Capture the cell that displays the provided text and extract its (X, Y) central coordinate. 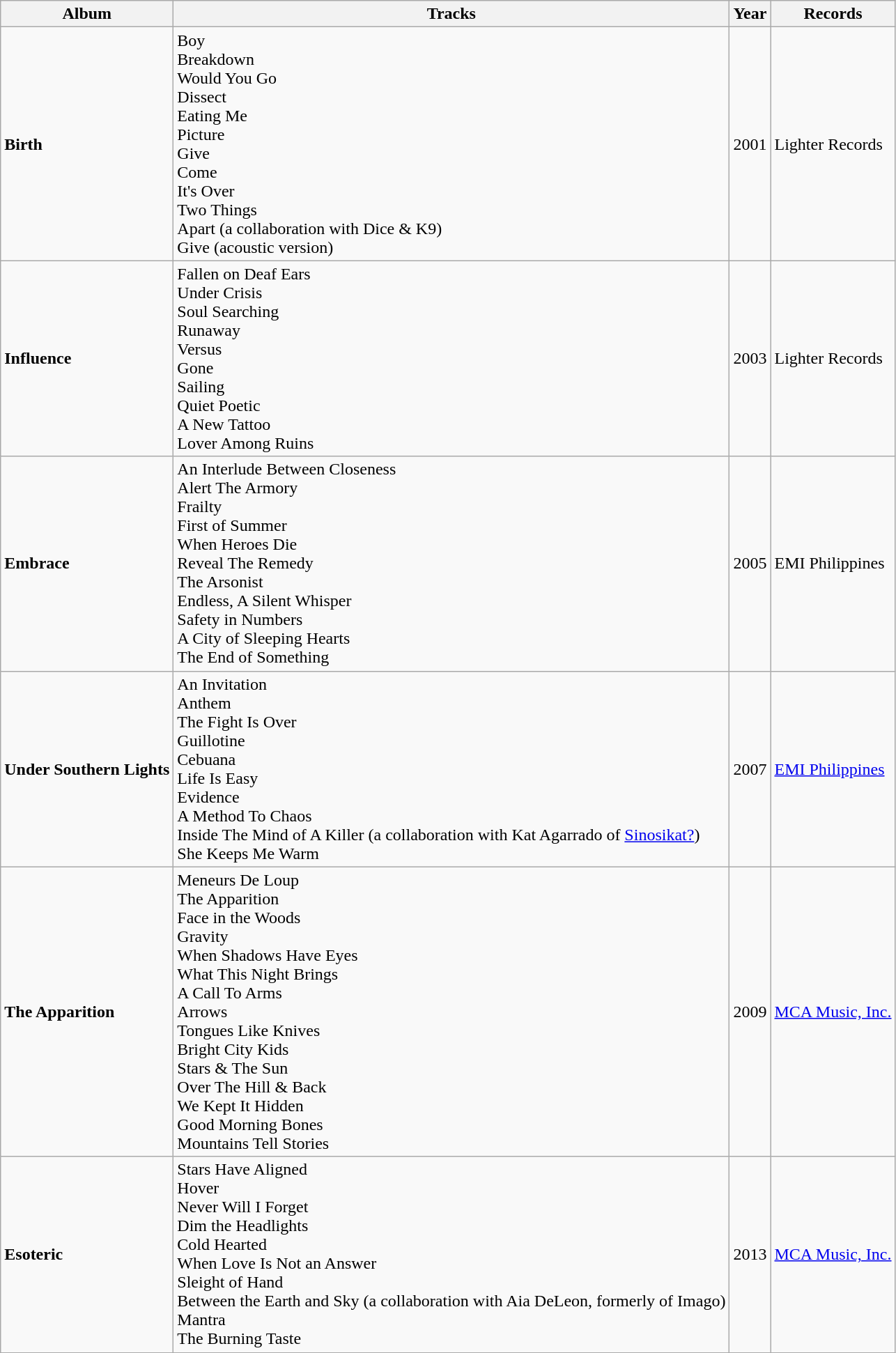
2003 (750, 358)
Records (833, 14)
Esoteric (87, 1254)
The Apparition (87, 1012)
2005 (750, 564)
Tracks (451, 14)
Boy Breakdown Would You Go Dissect Eating Me Picture Give Come It's Over Two Things Apart (a collaboration with Dice & K9) Give (acoustic version) (451, 144)
Influence (87, 358)
Birth (87, 144)
2013 (750, 1254)
Album (87, 14)
Fallen on Deaf Ears Under Crisis Soul Searching Runaway Versus Gone Sailing Quiet Poetic A New Tattoo Lover Among Ruins (451, 358)
Year (750, 14)
2001 (750, 144)
Embrace (87, 564)
Under Southern Lights (87, 769)
2009 (750, 1012)
2007 (750, 769)
